From the cell containing the given text, extract its center point as (X, Y) coordinate. 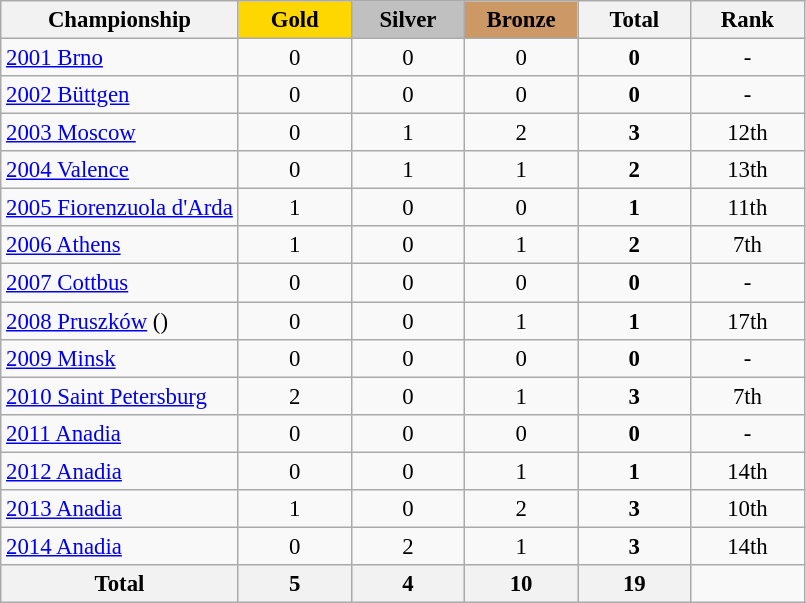
2004 Valence (120, 170)
11th (748, 208)
2005 Fiorenzuola d'Arda (120, 208)
Rank (748, 20)
19 (634, 584)
2001 Brno (120, 58)
2007 Cottbus (120, 283)
2011 Anadia (120, 433)
4 (408, 584)
13th (748, 170)
2013 Anadia (120, 509)
2014 Anadia (120, 546)
Silver (408, 20)
17th (748, 321)
2010 Saint Petersburg (120, 396)
2009 Minsk (120, 358)
10 (522, 584)
2002 Büttgen (120, 95)
2012 Anadia (120, 471)
2008 Pruszków () (120, 321)
12th (748, 133)
10th (748, 509)
2006 Athens (120, 245)
2003 Moscow (120, 133)
Bronze (522, 20)
Championship (120, 20)
5 (294, 584)
Gold (294, 20)
